Locate the cell with the specified text and output its (X, Y) center coordinate. 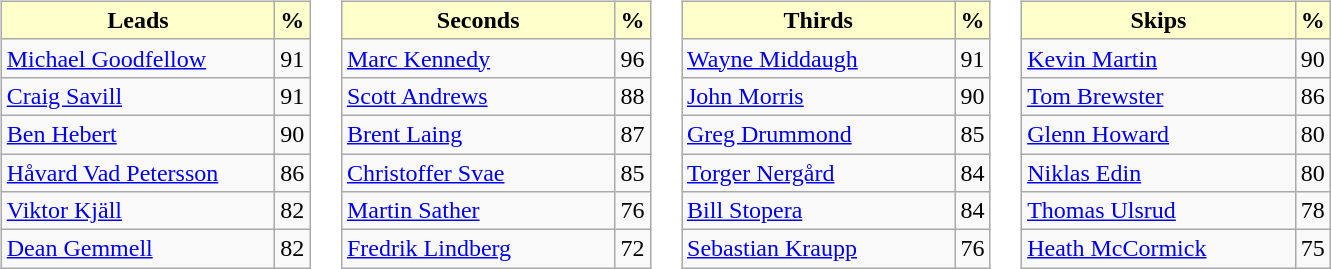
Torger Nergård (819, 173)
Heath McCormick (1159, 249)
Skips (1159, 20)
78 (1312, 211)
Leads (138, 20)
Bill Stopera (819, 211)
Wayne Middaugh (819, 58)
Håvard Vad Petersson (138, 173)
Thirds (819, 20)
Michael Goodfellow (138, 58)
Niklas Edin (1159, 173)
Seconds (478, 20)
Dean Gemmell (138, 249)
Thomas Ulsrud (1159, 211)
Brent Laing (478, 134)
75 (1312, 249)
Tom Brewster (1159, 96)
Fredrik Lindberg (478, 249)
Martin Sather (478, 211)
Sebastian Kraupp (819, 249)
Ben Hebert (138, 134)
88 (632, 96)
Craig Savill (138, 96)
Glenn Howard (1159, 134)
John Morris (819, 96)
Scott Andrews (478, 96)
Kevin Martin (1159, 58)
87 (632, 134)
Christoffer Svae (478, 173)
96 (632, 58)
Marc Kennedy (478, 58)
72 (632, 249)
Viktor Kjäll (138, 211)
Greg Drummond (819, 134)
